Capture the cell that displays the provided text and extract its (x, y) central coordinate. 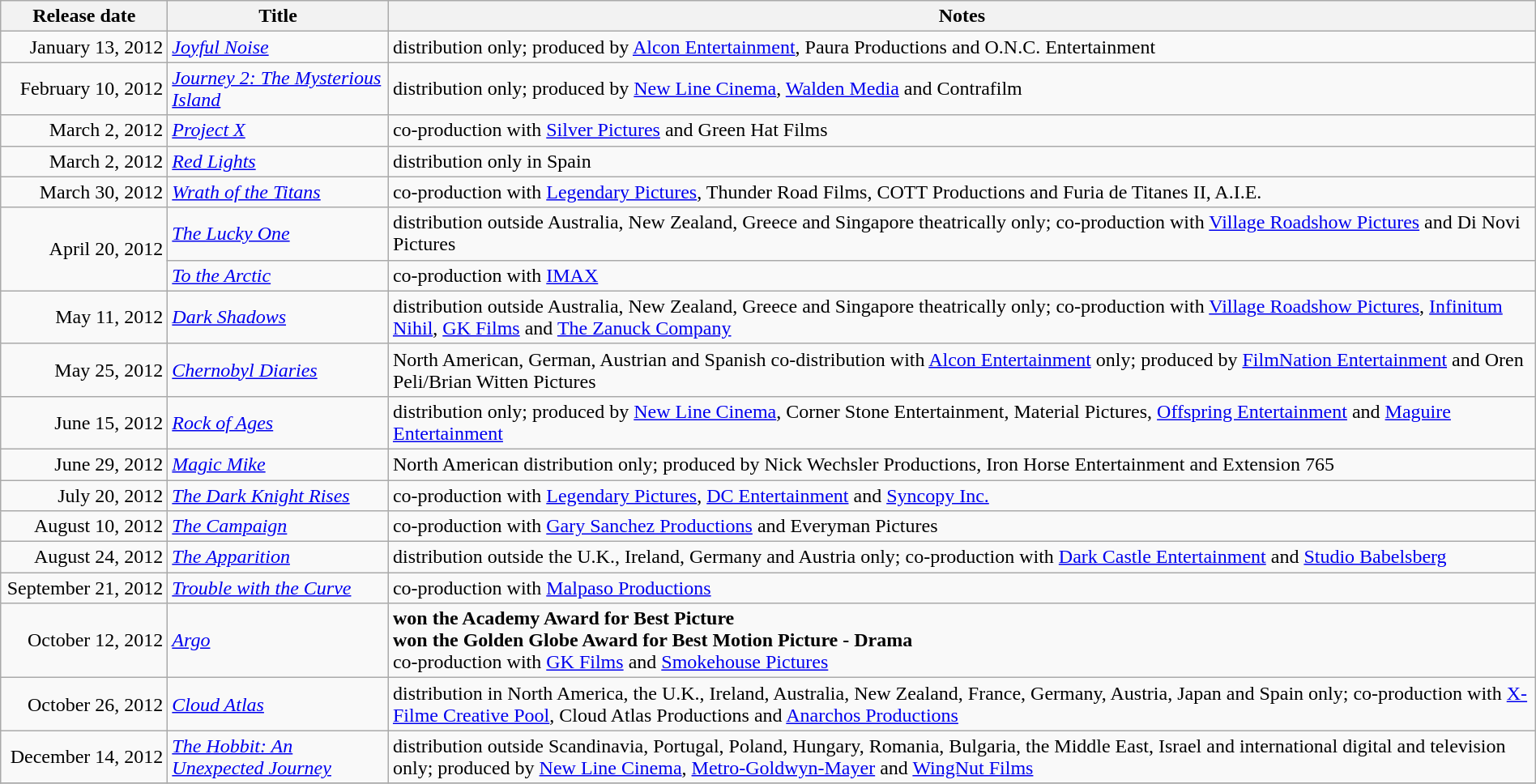
co-production with IMAX (962, 275)
April 20, 2012 (84, 249)
The Apparition (279, 557)
October 26, 2012 (84, 705)
June 29, 2012 (84, 464)
Rock of Ages (279, 423)
co-production with Gary Sanchez Productions and Everyman Pictures (962, 526)
distribution outside the U.K., Ireland, Germany and Austria only; co-production with Dark Castle Entertainment and Studio Babelsberg (962, 557)
January 13, 2012 (84, 47)
co-production with Malpaso Productions (962, 588)
September 21, 2012 (84, 588)
Dark Shadows (279, 317)
won the Academy Award for Best Picture won the Golden Globe Award for Best Motion Picture - Drama co-production with GK Films and Smokehouse Pictures (962, 641)
co-production with Legendary Pictures, Thunder Road Films, COTT Productions and Furia de Titanes II, A.I.E. (962, 192)
July 20, 2012 (84, 495)
October 12, 2012 (84, 641)
May 11, 2012 (84, 317)
Journey 2: The Mysterious Island (279, 89)
Trouble with the Curve (279, 588)
co-production with Silver Pictures and Green Hat Films (962, 130)
December 14, 2012 (84, 756)
The Dark Knight Rises (279, 495)
March 30, 2012 (84, 192)
Title (279, 16)
Wrath of the Titans (279, 192)
Joyful Noise (279, 47)
distribution only in Spain (962, 161)
Release date (84, 16)
May 25, 2012 (84, 369)
The Hobbit: An Unexpected Journey (279, 756)
distribution only; produced by New Line Cinema, Walden Media and Contrafilm (962, 89)
co-production with Legendary Pictures, DC Entertainment and Syncopy Inc. (962, 495)
August 24, 2012 (84, 557)
Cloud Atlas (279, 705)
The Lucky One (279, 233)
August 10, 2012 (84, 526)
Notes (962, 16)
Argo (279, 641)
February 10, 2012 (84, 89)
Magic Mike (279, 464)
distribution only; produced by Alcon Entertainment, Paura Productions and O.N.C. Entertainment (962, 47)
distribution only; produced by New Line Cinema, Corner Stone Entertainment, Material Pictures, Offspring Entertainment and Maguire Entertainment (962, 423)
To the Arctic (279, 275)
Project X (279, 130)
The Campaign (279, 526)
Red Lights (279, 161)
Chernobyl Diaries (279, 369)
June 15, 2012 (84, 423)
North American distribution only; produced by Nick Wechsler Productions, Iron Horse Entertainment and Extension 765 (962, 464)
